Extract the [x, y] coordinate from the center of the cell holding the provided text.  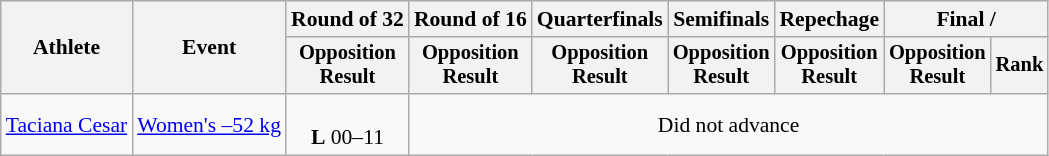
Event [209, 48]
Did not advance [728, 124]
Quarterfinals [600, 19]
Women's –52 kg [209, 124]
L 00–11 [348, 124]
Final / [966, 19]
Round of 16 [470, 19]
Rank [1020, 66]
Repechage [829, 19]
Taciana Cesar [66, 124]
Round of 32 [348, 19]
Athlete [66, 48]
Semifinals [722, 19]
